Identify which cell holds the provided text, then report its [x, y] central coordinate. 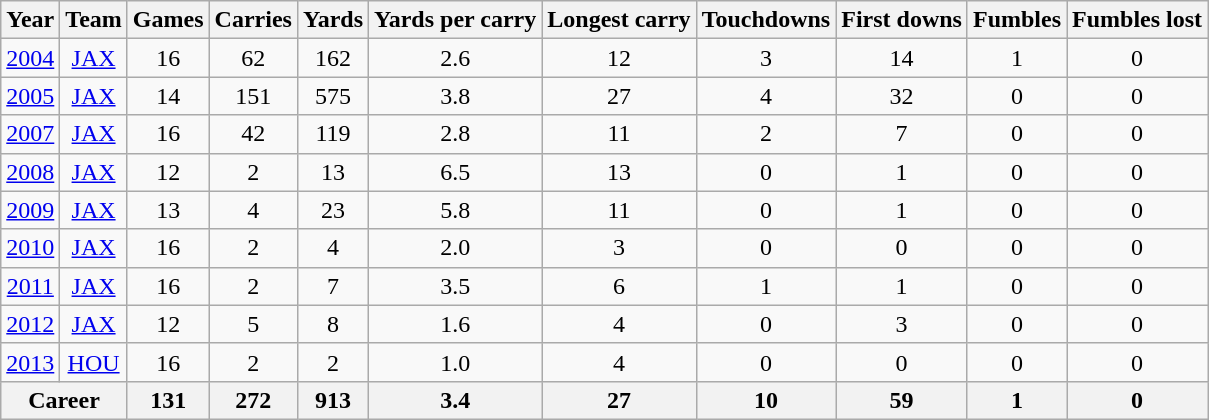
1.6 [456, 324]
119 [332, 134]
Yards per carry [456, 20]
Yards [332, 20]
2008 [30, 172]
2004 [30, 58]
2012 [30, 324]
3.4 [456, 400]
162 [332, 58]
2.6 [456, 58]
2010 [30, 248]
42 [253, 134]
59 [902, 400]
HOU [94, 362]
Team [94, 20]
913 [332, 400]
575 [332, 96]
151 [253, 96]
272 [253, 400]
6 [619, 286]
6.5 [456, 172]
Career [64, 400]
32 [902, 96]
23 [332, 210]
5 [253, 324]
8 [332, 324]
2007 [30, 134]
3.5 [456, 286]
131 [168, 400]
Carries [253, 20]
2011 [30, 286]
First downs [902, 20]
Longest carry [619, 20]
Year [30, 20]
62 [253, 58]
Fumbles lost [1138, 20]
2.8 [456, 134]
2009 [30, 210]
3.8 [456, 96]
2.0 [456, 248]
2013 [30, 362]
2005 [30, 96]
10 [766, 400]
Fumbles [1016, 20]
Touchdowns [766, 20]
1.0 [456, 362]
Games [168, 20]
5.8 [456, 210]
